Search for the cell housing the specified text and yield its (X, Y) center coordinate. 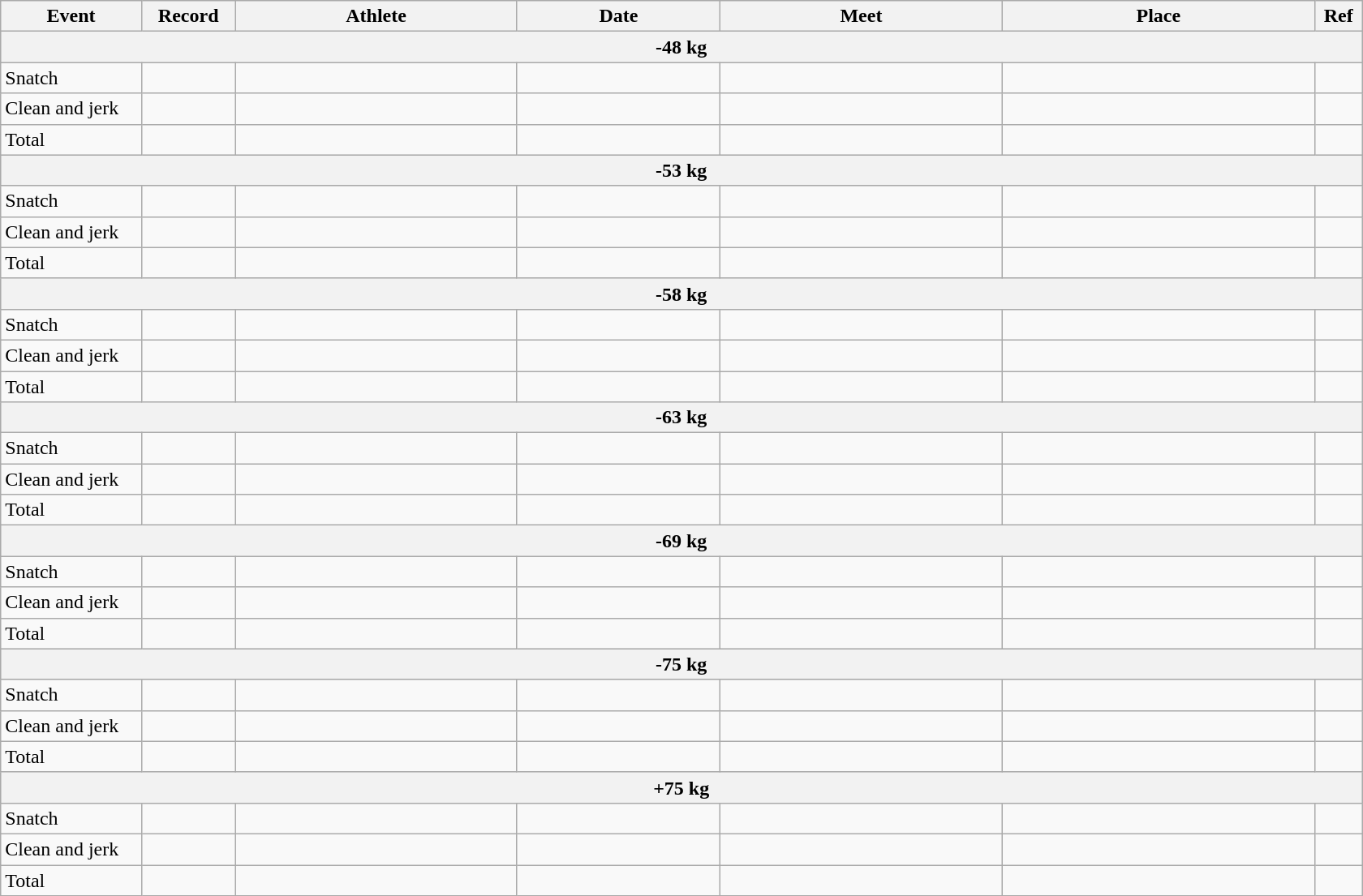
-75 kg (681, 664)
+75 kg (681, 787)
-58 kg (681, 294)
Ref (1339, 16)
Athlete (376, 16)
Meet (862, 16)
Date (618, 16)
-53 kg (681, 170)
-69 kg (681, 541)
Event (71, 16)
Record (188, 16)
-48 kg (681, 47)
Place (1159, 16)
-63 kg (681, 418)
